Scan for the cell matching the given text and deliver its [X, Y] coordinate at center. 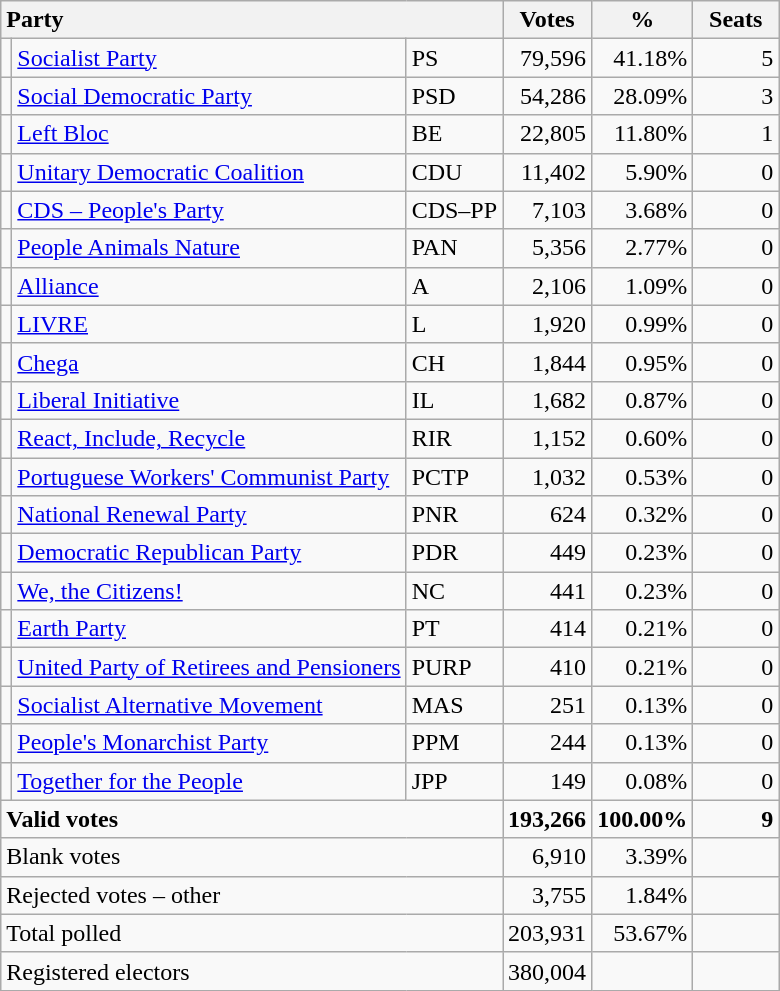
1,152 [548, 438]
Total polled [252, 933]
CDS – People's Party [209, 210]
7,103 [548, 210]
3.39% [642, 857]
CH [454, 362]
Votes [548, 20]
624 [548, 515]
People Animals Nature [209, 248]
Earth Party [209, 629]
3 [736, 96]
203,931 [548, 933]
1,844 [548, 362]
United Party of Retirees and Pensioners [209, 667]
Left Bloc [209, 134]
PSD [454, 96]
3.68% [642, 210]
PNR [454, 515]
2,106 [548, 286]
3,755 [548, 895]
6,910 [548, 857]
0.60% [642, 438]
Party [252, 20]
193,266 [548, 819]
100.00% [642, 819]
Alliance [209, 286]
LIVRE [209, 324]
244 [548, 743]
People's Monarchist Party [209, 743]
1,682 [548, 400]
% [642, 20]
Seats [736, 20]
5,356 [548, 248]
11,402 [548, 172]
We, the Citizens! [209, 591]
Socialist Alternative Movement [209, 705]
0.08% [642, 781]
380,004 [548, 971]
PPM [454, 743]
0.99% [642, 324]
1,032 [548, 477]
National Renewal Party [209, 515]
L [454, 324]
0.53% [642, 477]
PT [454, 629]
5.90% [642, 172]
JPP [454, 781]
449 [548, 553]
MAS [454, 705]
RIR [454, 438]
41.18% [642, 58]
22,805 [548, 134]
Socialist Party [209, 58]
Blank votes [252, 857]
149 [548, 781]
Portuguese Workers' Communist Party [209, 477]
CDU [454, 172]
Unitary Democratic Coalition [209, 172]
0.95% [642, 362]
Together for the People [209, 781]
PAN [454, 248]
441 [548, 591]
BE [454, 134]
5 [736, 58]
54,286 [548, 96]
NC [454, 591]
Chega [209, 362]
A [454, 286]
1.09% [642, 286]
11.80% [642, 134]
CDS–PP [454, 210]
Valid votes [252, 819]
React, Include, Recycle [209, 438]
IL [454, 400]
28.09% [642, 96]
Registered electors [252, 971]
Rejected votes – other [252, 895]
0.87% [642, 400]
79,596 [548, 58]
2.77% [642, 248]
251 [548, 705]
414 [548, 629]
Democratic Republican Party [209, 553]
53.67% [642, 933]
1.84% [642, 895]
1,920 [548, 324]
PS [454, 58]
Liberal Initiative [209, 400]
410 [548, 667]
PDR [454, 553]
PCTP [454, 477]
Social Democratic Party [209, 96]
PURP [454, 667]
1 [736, 134]
0.32% [642, 515]
9 [736, 819]
